Detect which cell encompasses the target text, then output its (X, Y) center coordinate. 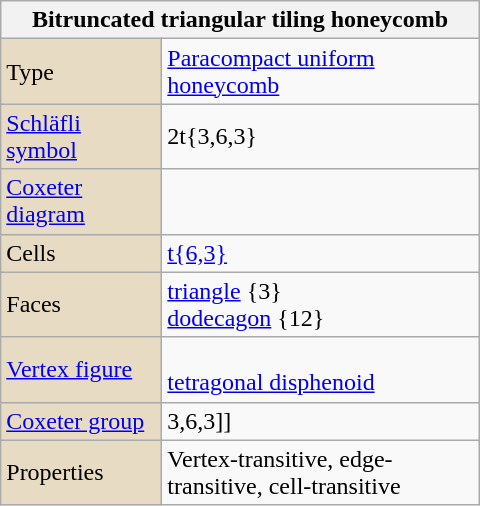
t{6,3} (320, 253)
Type (82, 72)
Faces (82, 304)
Vertex-transitive, edge-transitive, cell-transitive (320, 472)
Coxeter group (82, 421)
Vertex figure (82, 370)
Cells (82, 253)
tetragonal disphenoid (320, 370)
Paracompact uniform honeycomb (320, 72)
Coxeter diagram (82, 202)
Bitruncated triangular tiling honeycomb (240, 20)
triangle {3}dodecagon {12} (320, 304)
Properties (82, 472)
3,6,3]] (320, 421)
2t{3,6,3} (320, 136)
Schläfli symbol (82, 136)
